From the cell containing the given text, extract its center point as (X, Y) coordinate. 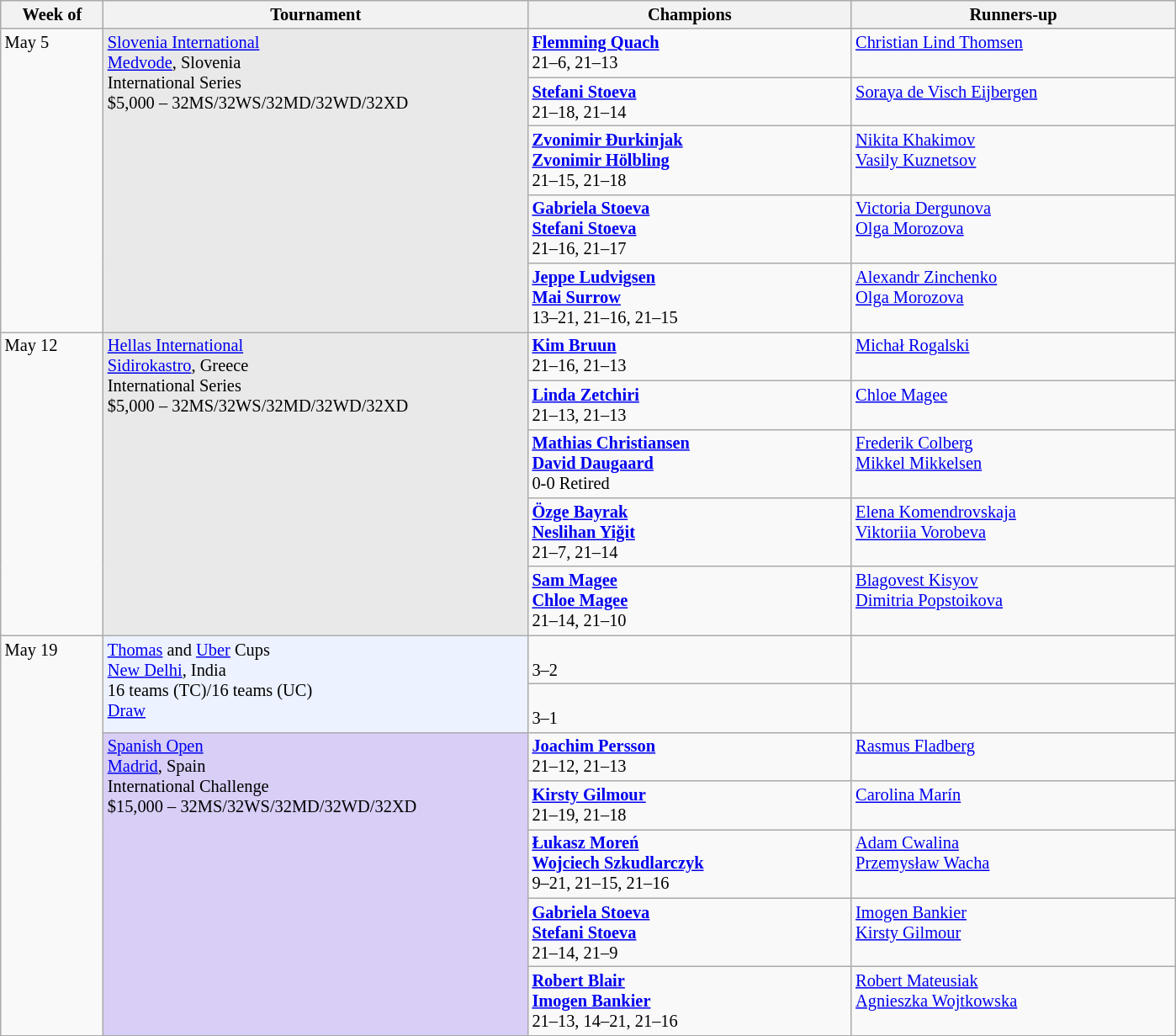
Christian Lind Thomsen (1013, 53)
May 19 (52, 836)
Joachim Persson21–12, 21–13 (690, 757)
Soraya de Visch Eijbergen (1013, 102)
Özge Bayrak Neslihan Yiğit21–7, 21–14 (690, 532)
Adam Cwalina Przemysław Wacha (1013, 863)
Stefani Stoeva21–18, 21–14 (690, 102)
May 12 (52, 483)
3–2 (690, 660)
Thomas and Uber CupsNew Delhi, India16 teams (TC)/16 teams (UC)Draw (316, 683)
Spanish OpenMadrid, SpainInternational Challenge$15,000 – 32MS/32WS/32MD/32WD/32XD (316, 884)
Slovenia InternationalMedvode, SloveniaInternational Series$5,000 – 32MS/32WS/32MD/32WD/32XD (316, 180)
Sam Magee Chloe Magee21–14, 21–10 (690, 601)
Zvonimir Đurkinjak Zvonimir Hölbling21–15, 21–18 (690, 160)
Chloe Magee (1013, 405)
Week of (52, 14)
Kim Bruun21–16, 21–13 (690, 356)
3–1 (690, 708)
Imogen Bankier Kirsty Gilmour (1013, 932)
Victoria Dergunova Olga Morozova (1013, 229)
Łukasz Moreń Wojciech Szkudlarczyk9–21, 21–15, 21–16 (690, 863)
Nikita Khakimov Vasily Kuznetsov (1013, 160)
Frederik Colberg Mikkel Mikkelsen (1013, 464)
Blagovest Kisyov Dimitria Popstoikova (1013, 601)
Carolina Marín (1013, 805)
Rasmus Fladberg (1013, 757)
Tournament (316, 14)
Elena Komendrovskaja Viktoriia Vorobeva (1013, 532)
Flemming Quach21–6, 21–13 (690, 53)
Linda Zetchiri21–13, 21–13 (690, 405)
Gabriela Stoeva Stefani Stoeva21–16, 21–17 (690, 229)
Hellas InternationalSidirokastro, GreeceInternational Series$5,000 – 32MS/32WS/32MD/32WD/32XD (316, 483)
Mathias Christiansen David Daugaard0-0 Retired (690, 464)
Kirsty Gilmour21–19, 21–18 (690, 805)
Runners-up (1013, 14)
Gabriela Stoeva Stefani Stoeva21–14, 21–9 (690, 932)
Michał Rogalski (1013, 356)
Robert Mateusiak Agnieszka Wojtkowska (1013, 1001)
Alexandr Zinchenko Olga Morozova (1013, 298)
May 5 (52, 180)
Champions (690, 14)
Jeppe Ludvigsen Mai Surrow13–21, 21–16, 21–15 (690, 298)
Robert Blair Imogen Bankier21–13, 14–21, 21–16 (690, 1001)
